Extract the [x, y] coordinate from the center of the cell holding the provided text.  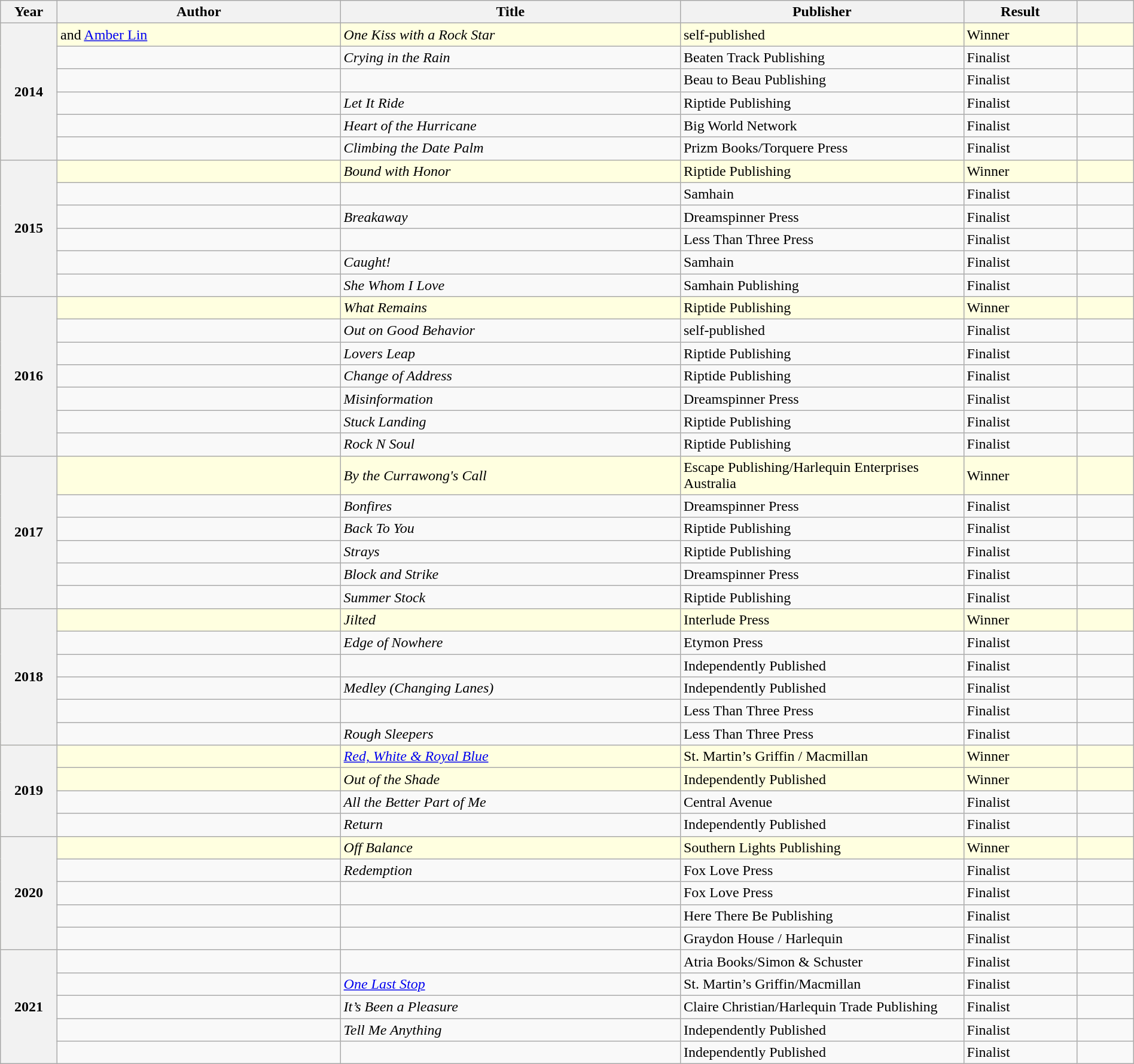
Breakaway [510, 217]
Stuck Landing [510, 422]
Publisher [822, 12]
2016 [29, 376]
Samhain Publishing [822, 285]
Redemption [510, 870]
Escape Publishing/Harlequin Enterprises Australia [822, 475]
Change of Address [510, 376]
Etymon Press [822, 642]
St. Martin’s Griffin/Macmillan [822, 984]
Off Balance [510, 847]
Out of the Shade [510, 779]
Back To You [510, 529]
2019 [29, 791]
Bound with Honor [510, 171]
Jilted [510, 620]
Let It Ride [510, 103]
Author [199, 12]
Block and Strike [510, 574]
2014 [29, 92]
All the Better Part of Me [510, 802]
2020 [29, 893]
Strays [510, 551]
Beau to Beau Publishing [822, 80]
Caught! [510, 262]
2017 [29, 532]
Medley (Changing Lanes) [510, 688]
Southern Lights Publishing [822, 847]
Result [1020, 12]
Here There Be Publishing [822, 916]
Tell Me Anything [510, 1029]
Graydon House / Harlequin [822, 938]
One Kiss with a Rock Star [510, 35]
and Amber Lin [199, 35]
Rock N Soul [510, 444]
Summer Stock [510, 597]
Lovers Leap [510, 353]
Central Avenue [822, 802]
Atria Books/Simon & Schuster [822, 961]
Crying in the Rain [510, 57]
2018 [29, 676]
Edge of Nowhere [510, 642]
What Remains [510, 308]
Rough Sleepers [510, 734]
Misinformation [510, 399]
2015 [29, 228]
Return [510, 825]
Interlude Press [822, 620]
Beaten Track Publishing [822, 57]
One Last Stop [510, 984]
Claire Christian/Harlequin Trade Publishing [822, 1007]
Red, White & Royal Blue [510, 757]
By the Currawong's Call [510, 475]
2021 [29, 1007]
Out on Good Behavior [510, 331]
It’s Been a Pleasure [510, 1007]
Bonfires [510, 506]
Climbing the Date Palm [510, 148]
Year [29, 12]
She Whom I Love [510, 285]
St. Martin’s Griffin / Macmillan [822, 757]
Title [510, 12]
Heart of the Hurricane [510, 126]
Prizm Books/Torquere Press [822, 148]
Big World Network [822, 126]
